Scan for the cell matching the given text and deliver its [X, Y] coordinate at center. 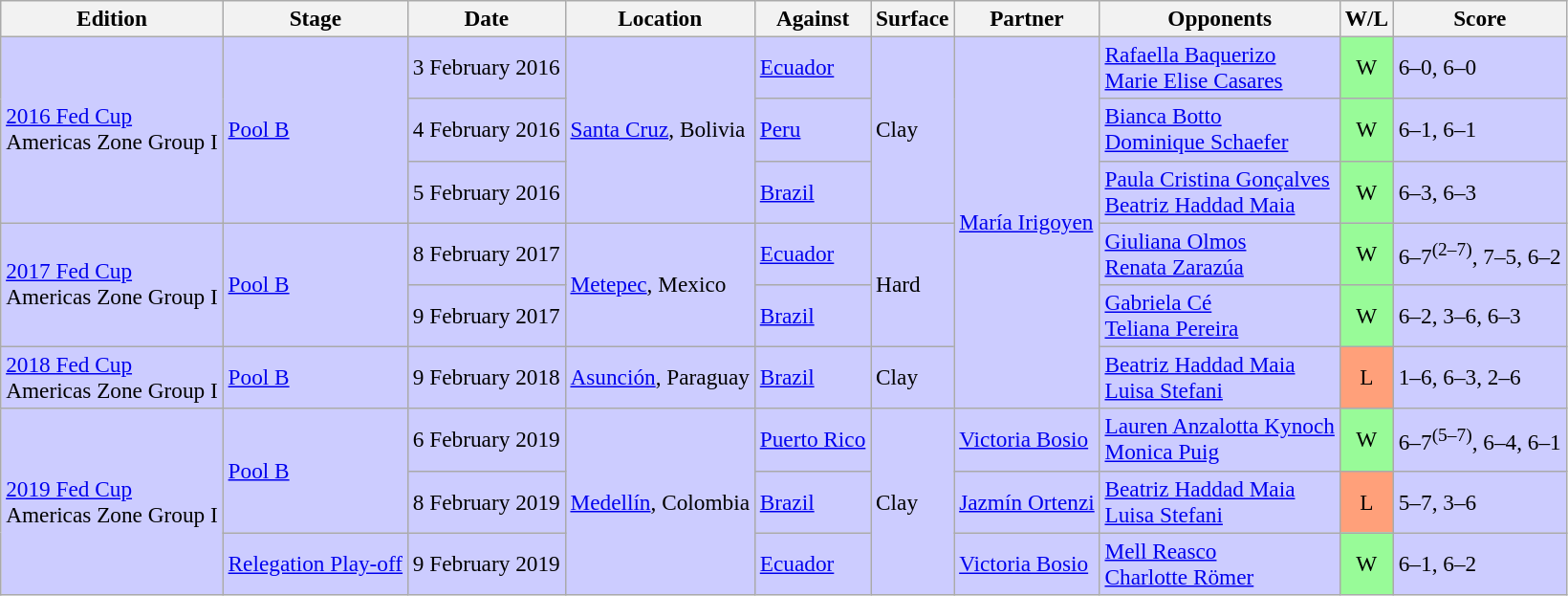
6–1, 6–2 [1480, 563]
2016 Fed Cup Americas Zone Group I [112, 129]
Surface [912, 18]
Relegation Play-off [316, 563]
Medellín, Colombia [660, 501]
9 February 2018 [486, 377]
1–6, 6–3, 2–6 [1480, 377]
Paula Cristina Gonçalves Beatriz Haddad Maia [1220, 191]
Edition [112, 18]
Metepec, Mexico [660, 284]
Asunción, Paraguay [660, 377]
5 February 2016 [486, 191]
6–1, 6–1 [1480, 130]
Peru [813, 130]
2017 Fed Cup Americas Zone Group I [112, 284]
Gabriela Cé Teliana Pereira [1220, 316]
6–2, 3–6, 6–3 [1480, 316]
6–7(2–7), 7–5, 6–2 [1480, 253]
Partner [1027, 18]
4 February 2016 [486, 130]
Giuliana Olmos Renata Zarazúa [1220, 253]
Santa Cruz, Bolivia [660, 129]
9 February 2019 [486, 563]
Bianca Botto Dominique Schaefer [1220, 130]
2019 Fed Cup Americas Zone Group I [112, 501]
8 February 2019 [486, 501]
María Irigoyen [1027, 222]
5–7, 3–6 [1480, 501]
Score [1480, 18]
Mell Reasco Charlotte Römer [1220, 563]
Location [660, 18]
8 February 2017 [486, 253]
Opponents [1220, 18]
9 February 2017 [486, 316]
W/L [1366, 18]
3 February 2016 [486, 67]
Stage [316, 18]
2018 Fed Cup Americas Zone Group I [112, 377]
6–7(5–7), 6–4, 6–1 [1480, 440]
Date [486, 18]
Against [813, 18]
Jazmín Ortenzi [1027, 501]
Hard [912, 284]
Rafaella Baquerizo Marie Elise Casares [1220, 67]
Puerto Rico [813, 440]
6–3, 6–3 [1480, 191]
Lauren Anzalotta Kynoch Monica Puig [1220, 440]
6–0, 6–0 [1480, 67]
6 February 2019 [486, 440]
